Identify which cell holds the provided text, then report its [X, Y] central coordinate. 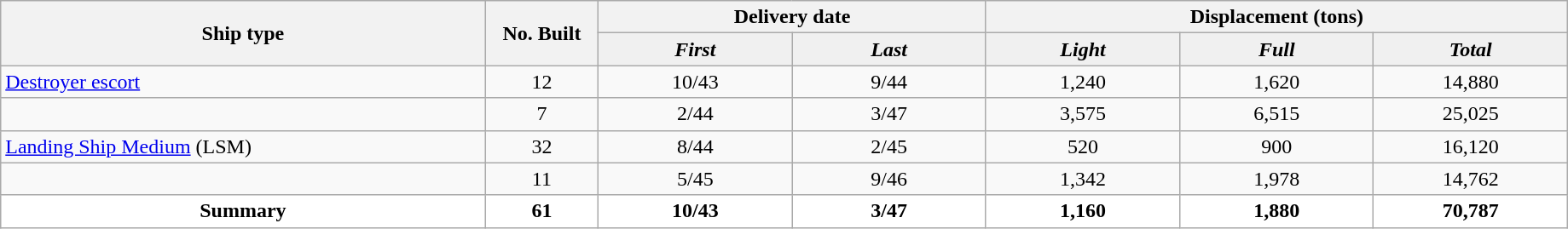
Full [1277, 49]
2/45 [888, 146]
Total [1470, 49]
16,120 [1470, 146]
Last [888, 49]
25,025 [1470, 114]
8/44 [696, 146]
Destroyer escort [243, 82]
11 [542, 179]
70,787 [1470, 211]
61 [542, 211]
Delivery date [793, 17]
Ship type [243, 33]
3,575 [1083, 114]
520 [1083, 146]
1,978 [1277, 179]
1,160 [1083, 211]
1,342 [1083, 179]
5/45 [696, 179]
1,240 [1083, 82]
14,880 [1470, 82]
Displacement (tons) [1276, 17]
12 [542, 82]
Light [1083, 49]
7 [542, 114]
32 [542, 146]
6,515 [1277, 114]
Landing Ship Medium (LSM) [243, 146]
1,880 [1277, 211]
9/44 [888, 82]
1,620 [1277, 82]
No. Built [542, 33]
14,762 [1470, 179]
Summary [243, 211]
9/46 [888, 179]
2/44 [696, 114]
First [696, 49]
900 [1277, 146]
